Extract the (x, y) coordinate from the center of the cell holding the provided text.  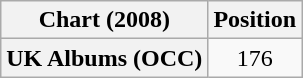
UK Albums (OCC) (104, 58)
Chart (2008) (104, 20)
176 (255, 58)
Position (255, 20)
